Extract the [x, y] coordinate from the center of the cell holding the provided text.  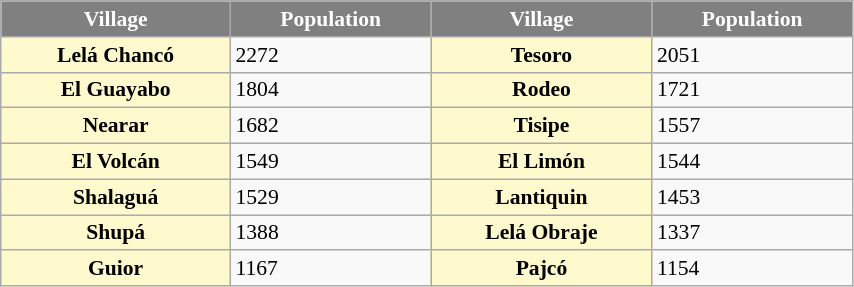
1388 [330, 233]
1337 [752, 233]
1529 [330, 197]
Shalaguá [116, 197]
El Volcán [116, 162]
2272 [330, 55]
Lelá Obraje [542, 233]
1453 [752, 197]
Nearar [116, 126]
1167 [330, 269]
2051 [752, 55]
Pajcó [542, 269]
Tesoro [542, 55]
1154 [752, 269]
El Guayabo [116, 90]
Tisipe [542, 126]
Shupá [116, 233]
1549 [330, 162]
1804 [330, 90]
Guior [116, 269]
1544 [752, 162]
El Limón [542, 162]
Lantiquin [542, 197]
1557 [752, 126]
1721 [752, 90]
Rodeo [542, 90]
1682 [330, 126]
Lelá Chancó [116, 55]
